Identify which cell holds the provided text, then report its (X, Y) central coordinate. 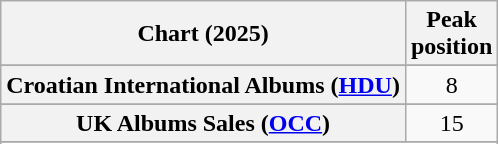
15 (451, 123)
Chart (2025) (204, 34)
Croatian International Albums (HDU) (204, 85)
8 (451, 85)
Peakposition (451, 34)
UK Albums Sales (OCC) (204, 123)
